Scan for the cell matching the given text and deliver its (X, Y) coordinate at center. 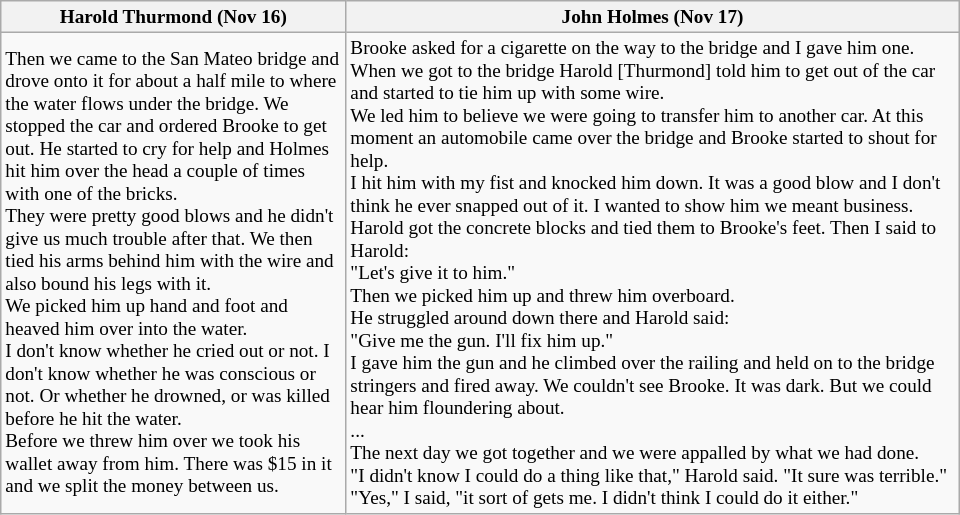
John Holmes (Nov 17) (652, 17)
Harold Thurmond (Nov 16) (174, 17)
